Locate the cell with the specified text and output its [x, y] center coordinate. 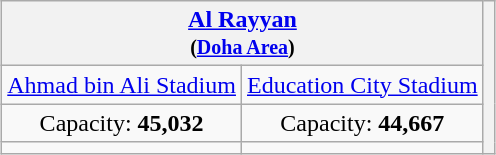
Capacity: 44,667 [362, 123]
Capacity: 45,032 [122, 123]
Education City Stadium [362, 85]
Ahmad bin Ali Stadium [122, 85]
Al Rayyan(Doha Area) [242, 34]
